Return the (X, Y) coordinate for the center point of the cell that contains the specified text.  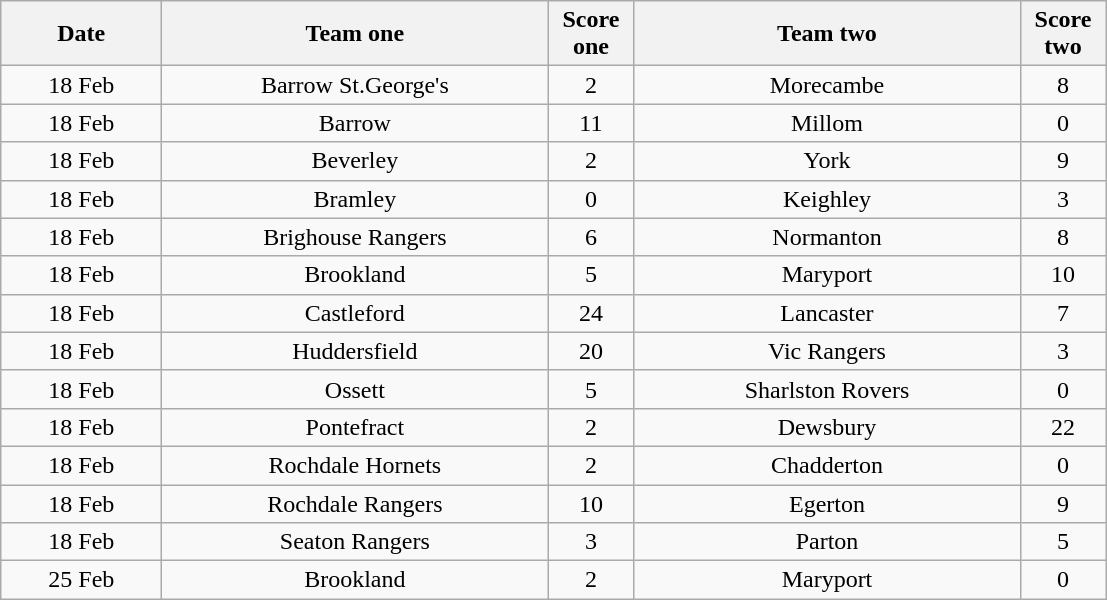
Seaton Rangers (355, 542)
Vic Rangers (827, 351)
Dewsbury (827, 427)
25 Feb (82, 580)
Barrow St.George's (355, 85)
Pontefract (355, 427)
Bramley (355, 199)
Egerton (827, 503)
Barrow (355, 123)
Parton (827, 542)
Keighley (827, 199)
Team two (827, 34)
Rochdale Rangers (355, 503)
Sharlston Rovers (827, 389)
Millom (827, 123)
Castleford (355, 313)
Rochdale Hornets (355, 465)
York (827, 161)
Huddersfield (355, 351)
Score one (591, 34)
Chadderton (827, 465)
7 (1063, 313)
24 (591, 313)
Date (82, 34)
Beverley (355, 161)
Normanton (827, 237)
Lancaster (827, 313)
Morecambe (827, 85)
Team one (355, 34)
20 (591, 351)
Brighouse Rangers (355, 237)
Score two (1063, 34)
6 (591, 237)
11 (591, 123)
22 (1063, 427)
Ossett (355, 389)
